From the cell containing the given text, extract its center point as [x, y] coordinate. 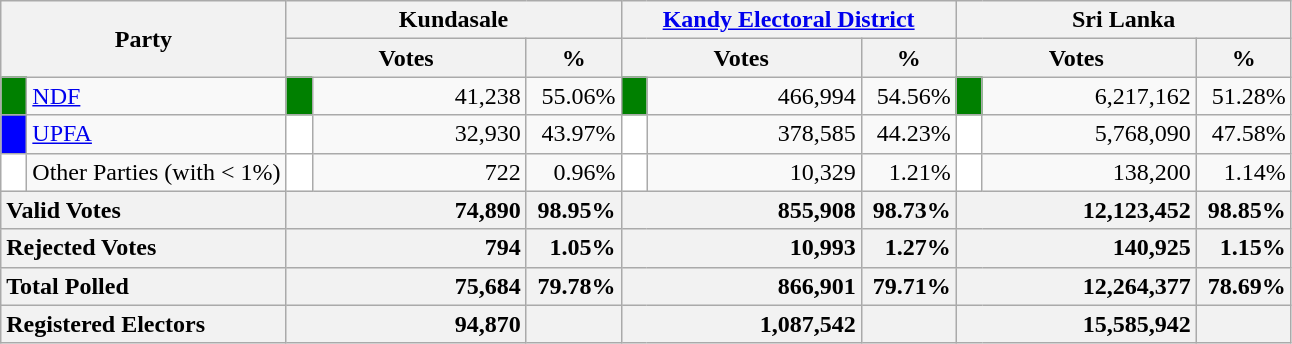
466,994 [754, 96]
1,087,542 [741, 324]
98.95% [574, 210]
Sri Lanka [1124, 20]
32,930 [419, 134]
94,870 [406, 324]
79.78% [574, 286]
Registered Electors [144, 324]
12,264,377 [1076, 286]
1.21% [908, 172]
Rejected Votes [144, 248]
51.28% [1244, 96]
74,890 [406, 210]
12,123,452 [1076, 210]
55.06% [574, 96]
138,200 [1089, 172]
5,768,090 [1089, 134]
855,908 [741, 210]
15,585,942 [1076, 324]
78.69% [1244, 286]
75,684 [406, 286]
79.71% [908, 286]
794 [406, 248]
Total Polled [144, 286]
722 [419, 172]
10,329 [754, 172]
Kandy Electoral District [788, 20]
Valid Votes [144, 210]
47.58% [1244, 134]
1.27% [908, 248]
54.56% [908, 96]
140,925 [1076, 248]
0.96% [574, 172]
98.73% [908, 210]
378,585 [754, 134]
98.85% [1244, 210]
Party [144, 39]
1.05% [574, 248]
41,238 [419, 96]
Kundasale [454, 20]
6,217,162 [1089, 96]
NDF [156, 96]
10,993 [741, 248]
43.97% [574, 134]
866,901 [741, 286]
1.15% [1244, 248]
UPFA [156, 134]
44.23% [908, 134]
1.14% [1244, 172]
Other Parties (with < 1%) [156, 172]
